Detect which cell encompasses the target text, then output its [X, Y] center coordinate. 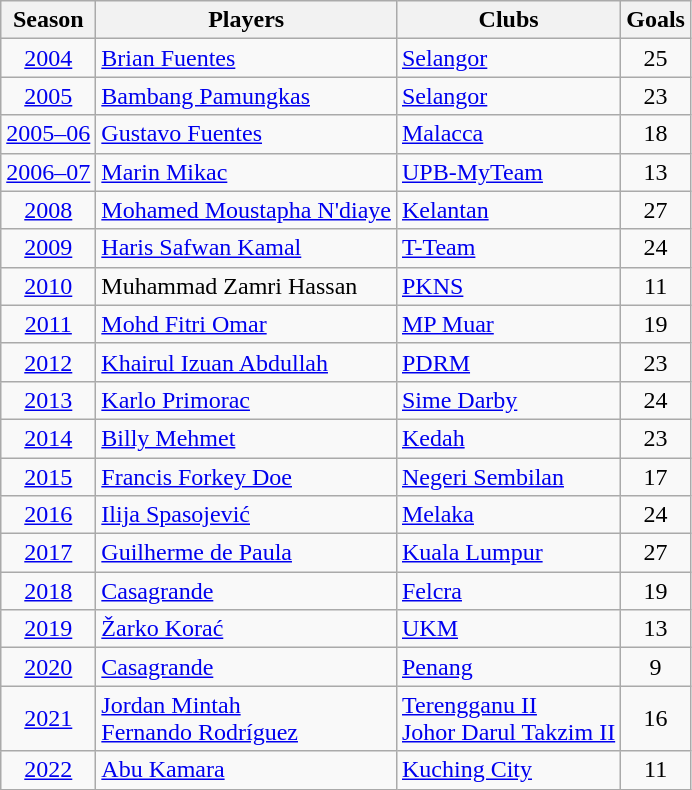
2008 [48, 210]
Penang [508, 667]
2022 [48, 770]
2012 [48, 362]
Sime Darby [508, 400]
2015 [48, 477]
T-Team [508, 248]
Felcra [508, 591]
Season [48, 20]
Malacca [508, 134]
Ilija Spasojević [246, 515]
PKNS [508, 286]
Marin Mikac [246, 172]
MP Muar [508, 324]
Francis Forkey Doe [246, 477]
Billy Mehmet [246, 438]
PDRM [508, 362]
2011 [48, 324]
2010 [48, 286]
Karlo Primorac [246, 400]
Terengganu IIJohor Darul Takzim II [508, 718]
25 [656, 58]
2009 [48, 248]
2017 [48, 553]
Mohd Fitri Omar [246, 324]
Jordan Mintah Fernando Rodríguez [246, 718]
Melaka [508, 515]
Negeri Sembilan [508, 477]
Mohamed Moustapha N'diaye [246, 210]
2013 [48, 400]
2019 [48, 629]
9 [656, 667]
Gustavo Fuentes [246, 134]
2004 [48, 58]
Kedah [508, 438]
16 [656, 718]
2006–07 [48, 172]
Goals [656, 20]
Bambang Pamungkas [246, 96]
2014 [48, 438]
17 [656, 477]
18 [656, 134]
Abu Kamara [246, 770]
2016 [48, 515]
UPB-MyTeam [508, 172]
2005–06 [48, 134]
Žarko Korać [246, 629]
Kuching City [508, 770]
Khairul Izuan Abdullah [246, 362]
Clubs [508, 20]
UKM [508, 629]
2020 [48, 667]
Muhammad Zamri Hassan [246, 286]
Kuala Lumpur [508, 553]
Brian Fuentes [246, 58]
Guilherme de Paula [246, 553]
Kelantan [508, 210]
2005 [48, 96]
Haris Safwan Kamal [246, 248]
2018 [48, 591]
Players [246, 20]
2021 [48, 718]
